Return [x, y] of the center of cell containing provided text 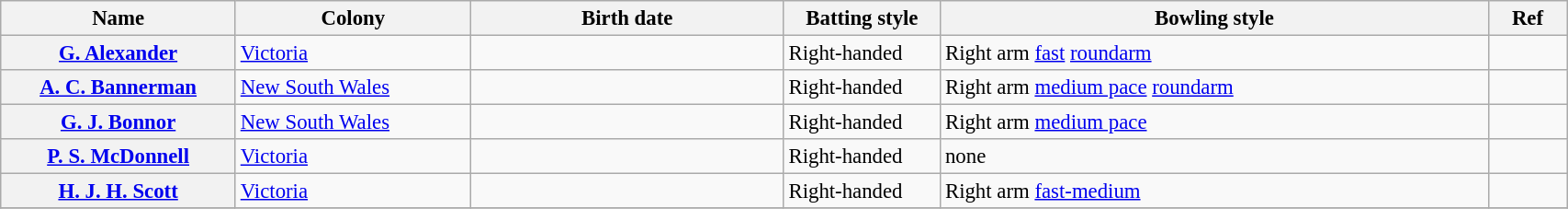
G. J. Bonnor [118, 122]
Right arm medium pace [1214, 122]
Name [118, 18]
Right arm fast roundarm [1214, 53]
P. S. McDonnell [118, 157]
G. Alexander [118, 53]
Right arm medium pace roundarm [1214, 87]
H. J. H. Scott [118, 192]
Batting style [862, 18]
Colony [353, 18]
Birth date [626, 18]
Bowling style [1214, 18]
Right arm fast-medium [1214, 192]
none [1214, 157]
A. C. Bannerman [118, 87]
Ref [1527, 18]
